Find where the given text appears and provide that cell's center as [X, Y] coordinate. 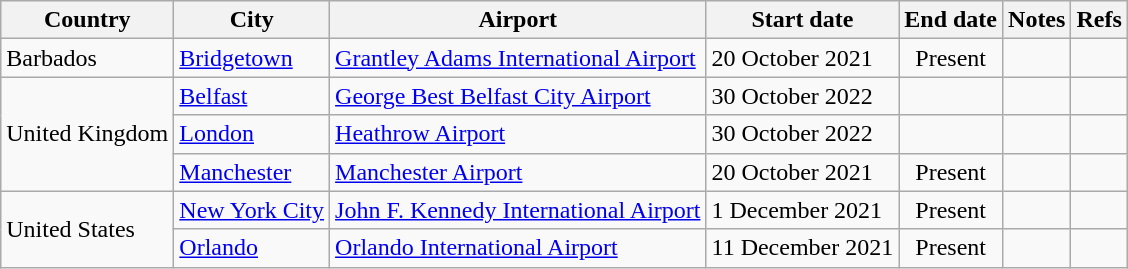
Refs [1099, 20]
Airport [518, 20]
11 December 2021 [802, 248]
Orlando International Airport [518, 248]
1 December 2021 [802, 210]
Heathrow Airport [518, 134]
London [252, 134]
Barbados [88, 58]
Notes [1037, 20]
George Best Belfast City Airport [518, 96]
United States [88, 229]
United Kingdom [88, 134]
John F. Kennedy International Airport [518, 210]
Start date [802, 20]
Manchester [252, 172]
Bridgetown [252, 58]
End date [951, 20]
City [252, 20]
New York City [252, 210]
Grantley Adams International Airport [518, 58]
Manchester Airport [518, 172]
Belfast [252, 96]
Orlando [252, 248]
Country [88, 20]
